Return the (x, y) coordinate for the center point of the cell that contains the specified text.  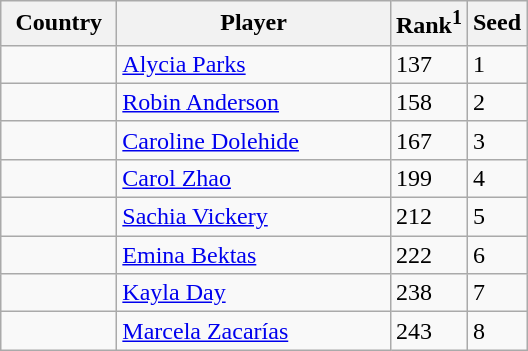
Country (59, 24)
222 (428, 255)
1 (496, 64)
Player (254, 24)
Marcela Zacarías (254, 331)
7 (496, 293)
Robin Anderson (254, 102)
Caroline Dolehide (254, 140)
Sachia Vickery (254, 217)
2 (496, 102)
5 (496, 217)
243 (428, 331)
Seed (496, 24)
8 (496, 331)
4 (496, 178)
158 (428, 102)
167 (428, 140)
212 (428, 217)
6 (496, 255)
Carol Zhao (254, 178)
238 (428, 293)
Alycia Parks (254, 64)
Kayla Day (254, 293)
Emina Bektas (254, 255)
3 (496, 140)
199 (428, 178)
Rank1 (428, 24)
137 (428, 64)
